Capture the cell that displays the provided text and extract its [x, y] central coordinate. 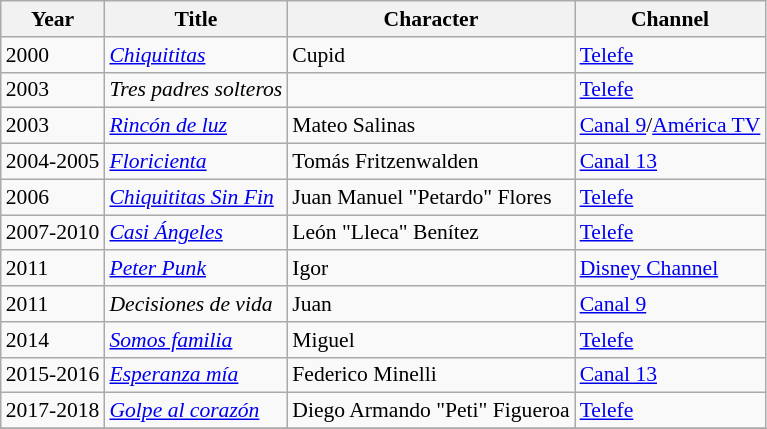
Floricienta [196, 162]
Igor [430, 269]
2004-2005 [53, 162]
Disney Channel [670, 269]
Channel [670, 19]
Chiquititas [196, 55]
Miguel [430, 340]
Tomás Fritzenwalden [430, 162]
Chiquititas Sin Fin [196, 197]
Cupid [430, 55]
2006 [53, 197]
Title [196, 19]
Esperanza mía [196, 375]
Canal 9/América TV [670, 126]
Diego Armando "Peti" Figueroa [430, 411]
Rincón de luz [196, 126]
Mateo Salinas [430, 126]
2015-2016 [53, 375]
Somos familia [196, 340]
Year [53, 19]
Casi Ángeles [196, 233]
Tres padres solteros [196, 90]
Juan [430, 304]
Federico Minelli [430, 375]
2017-2018 [53, 411]
Character [430, 19]
Decisiones de vida [196, 304]
2014 [53, 340]
Canal 9 [670, 304]
Peter Punk [196, 269]
2007-2010 [53, 233]
2000 [53, 55]
León "Lleca" Benítez [430, 233]
Golpe al corazón [196, 411]
Juan Manuel "Petardo" Flores [430, 197]
